Detect which cell encompasses the target text, then output its (x, y) center coordinate. 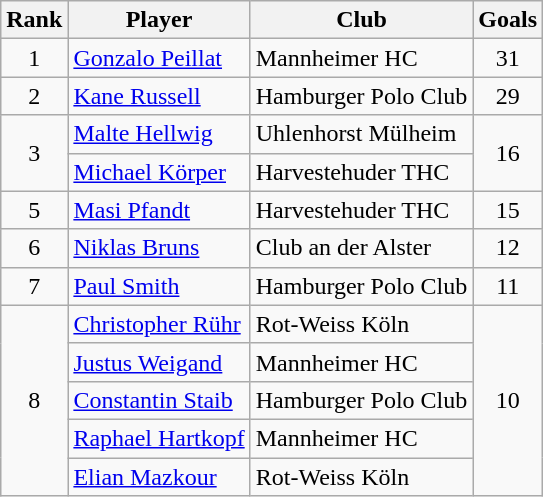
8 (34, 400)
15 (508, 210)
Club an der Alster (362, 248)
31 (508, 58)
Masi Pfandt (159, 210)
Gonzalo Peillat (159, 58)
Kane Russell (159, 96)
Christopher Rühr (159, 324)
12 (508, 248)
2 (34, 96)
Player (159, 20)
Club (362, 20)
1 (34, 58)
Constantin Staib (159, 400)
Uhlenhorst Mülheim (362, 134)
Michael Körper (159, 172)
Raphael Hartkopf (159, 438)
7 (34, 286)
Malte Hellwig (159, 134)
5 (34, 210)
10 (508, 400)
Paul Smith (159, 286)
Elian Mazkour (159, 477)
Justus Weigand (159, 362)
6 (34, 248)
Goals (508, 20)
Niklas Bruns (159, 248)
29 (508, 96)
Rank (34, 20)
16 (508, 153)
3 (34, 153)
11 (508, 286)
